Pinpoint the cell where the given text exists, returning its [X, Y] midpoint coordinate. 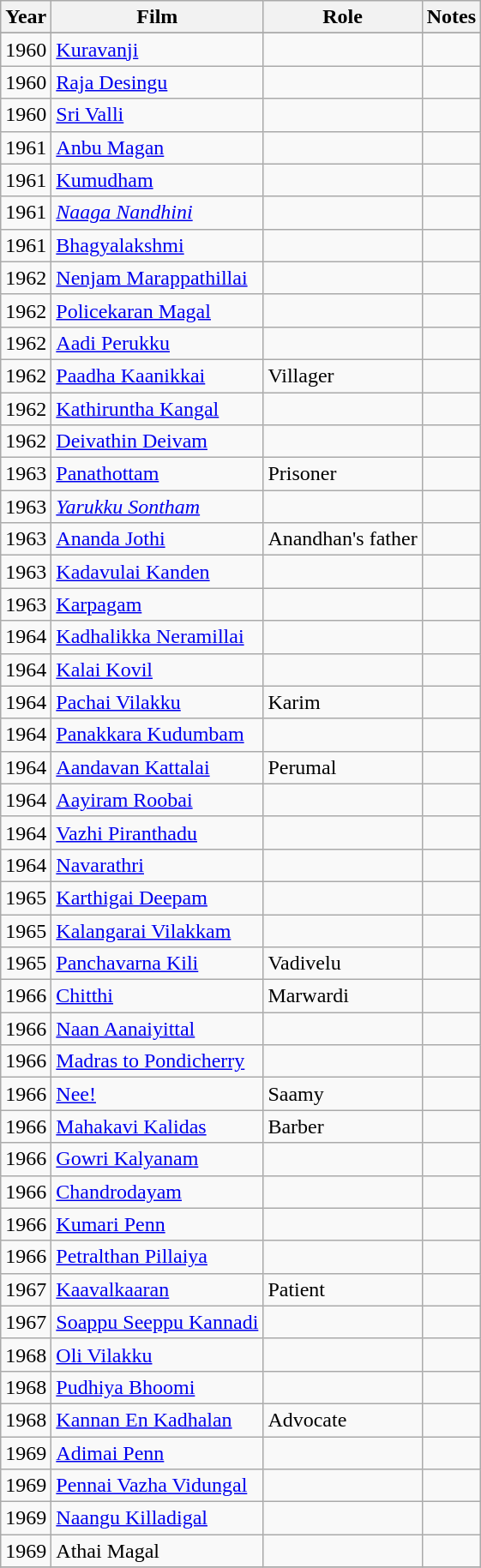
Bhagyalakshmi [158, 245]
Nenjam Marappathillai [158, 278]
Gowri Kalyanam [158, 1159]
Kathiruntha Kangal [158, 409]
Vadivelu [343, 964]
Year [26, 17]
Anandhan's father [343, 539]
Anbu Magan [158, 147]
Perumal [343, 767]
Film [158, 17]
Adimai Penn [158, 1453]
Kadhalikka Neramillai [158, 637]
Chitthi [158, 996]
Patient [343, 1289]
Notes [451, 17]
Athai Magal [158, 1551]
Karim [343, 702]
Role [343, 17]
Mahakavi Kalidas [158, 1126]
Naan Aanaiyittal [158, 1029]
Kaavalkaaran [158, 1289]
Oli Vilakku [158, 1355]
Aandavan Kattalai [158, 767]
Yarukku Sontham [158, 507]
Naangu Killadigal [158, 1518]
Vazhi Piranthadu [158, 832]
Soappu Seeppu Kannadi [158, 1322]
Karthigai Deepam [158, 898]
Pachai Vilakku [158, 702]
Marwardi [343, 996]
Raja Desingu [158, 82]
Kuravanji [158, 50]
Panchavarna Kili [158, 964]
Villager [343, 375]
Aayiram Roobai [158, 800]
Prisoner [343, 474]
Karpagam [158, 604]
Deivathin Deivam [158, 442]
Madras to Pondicherry [158, 1061]
Pudhiya Bhoomi [158, 1387]
Paadha Kaanikkai [158, 375]
Advocate [343, 1420]
Sri Valli [158, 115]
Kalangarai Vilakkam [158, 930]
Aadi Perukku [158, 343]
Barber [343, 1126]
Naaga Nandhini [158, 213]
Kumudham [158, 180]
Kadavulai Kanden [158, 572]
Kannan En Kadhalan [158, 1420]
Petralthan Pillaiya [158, 1257]
Navarathri [158, 865]
Pennai Vazha Vidungal [158, 1486]
Panakkara Kudumbam [158, 735]
Kalai Kovil [158, 670]
Panathottam [158, 474]
Policekaran Magal [158, 310]
Chandrodayam [158, 1192]
Kumari Penn [158, 1224]
Saamy [343, 1094]
Ananda Jothi [158, 539]
Nee! [158, 1094]
